Return the (x, y) coordinate for the center point of the cell that contains the specified text.  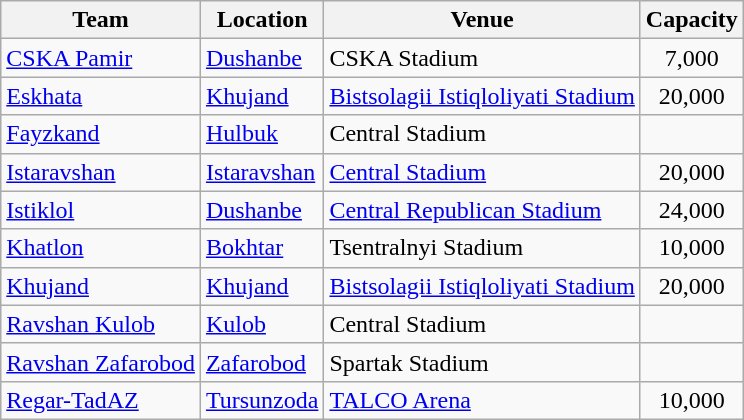
24,000 (692, 210)
Location (262, 20)
Zafarobod (262, 362)
Ravshan Zafarobod (101, 362)
Ravshan Kulob (101, 324)
CSKA Pamir (101, 58)
CSKA Stadium (482, 58)
Tsentralnyi Stadium (482, 248)
TALCO Arena (482, 400)
Istiklol (101, 210)
Venue (482, 20)
7,000 (692, 58)
Team (101, 20)
Kulob (262, 324)
Hulbuk (262, 134)
Spartak Stadium (482, 362)
Eskhata (101, 96)
Regar-TadAZ (101, 400)
Central Republican Stadium (482, 210)
Capacity (692, 20)
Khatlon (101, 248)
Tursunzoda (262, 400)
Bokhtar (262, 248)
Fayzkand (101, 134)
